Pinpoint the cell where the given text exists, returning its [X, Y] midpoint coordinate. 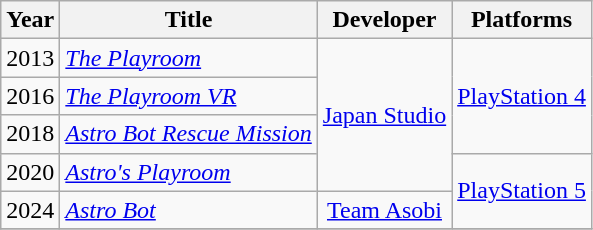
2013 [30, 58]
Platforms [522, 20]
PlayStation 5 [522, 191]
Year [30, 20]
Title [188, 20]
Developer [384, 20]
PlayStation 4 [522, 96]
2020 [30, 172]
The Playroom [188, 58]
2018 [30, 134]
2024 [30, 210]
The Playroom VR [188, 96]
Astro's Playroom [188, 172]
Japan Studio [384, 115]
Team Asobi [384, 210]
2016 [30, 96]
Astro Bot [188, 210]
Astro Bot Rescue Mission [188, 134]
